Locate the cell with the specified text and output its [X, Y] center coordinate. 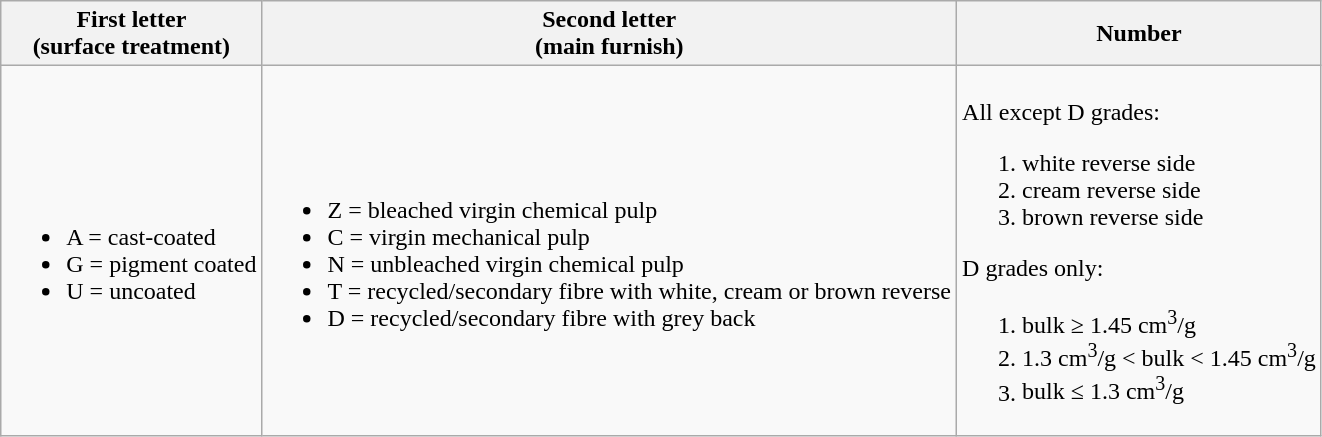
A = cast-coatedG = pigment coatedU = uncoated [132, 251]
First letter(surface treatment) [132, 34]
Number [1140, 34]
Second letter(main furnish) [610, 34]
